Scan for the cell matching the given text and deliver its [X, Y] coordinate at center. 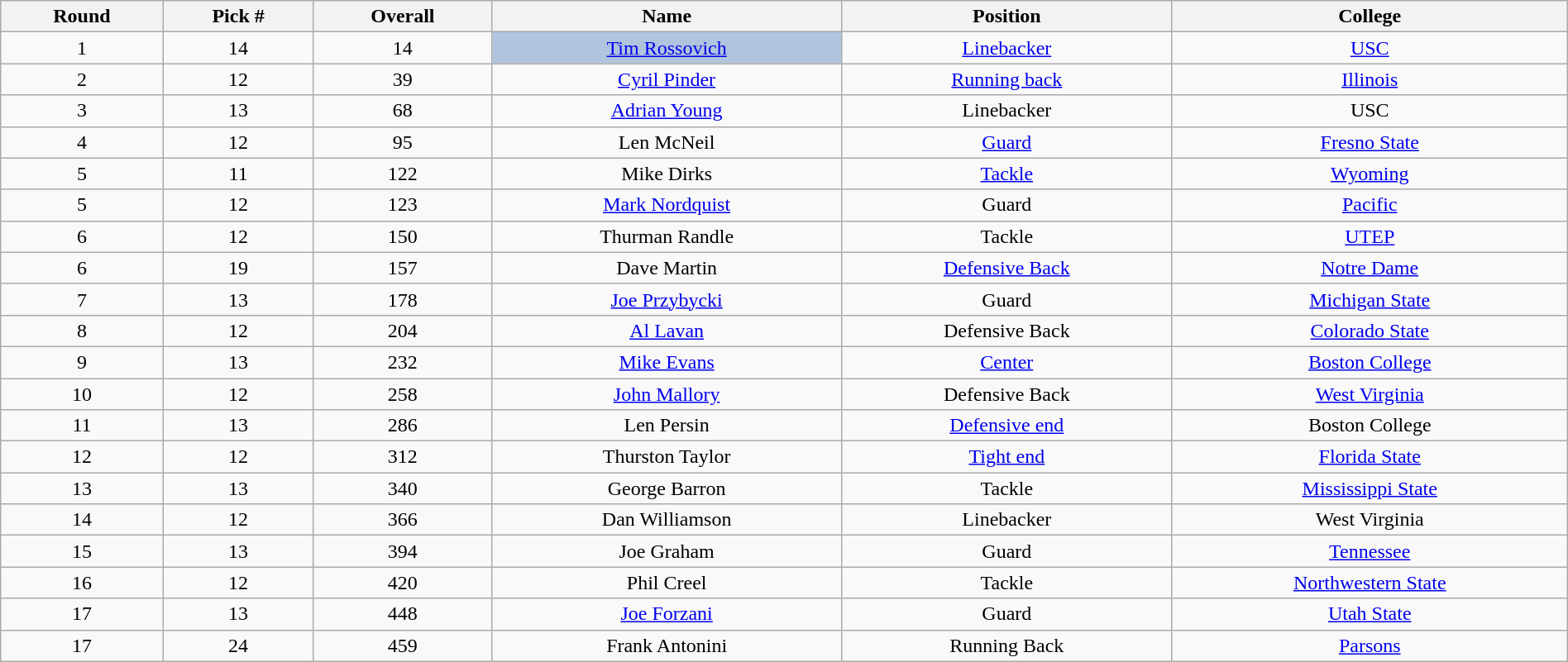
1 [82, 48]
Michigan State [1370, 299]
258 [403, 394]
Mike Evans [667, 362]
68 [403, 111]
19 [238, 268]
Dan Williamson [667, 520]
4 [82, 142]
366 [403, 520]
Illinois [1370, 79]
Position [1006, 17]
24 [238, 645]
Al Lavan [667, 331]
10 [82, 394]
Adrian Young [667, 111]
178 [403, 299]
39 [403, 79]
15 [82, 551]
204 [403, 331]
Colorado State [1370, 331]
Name [667, 17]
95 [403, 142]
8 [82, 331]
Mike Dirks [667, 174]
Pacific [1370, 205]
Mississippi State [1370, 488]
286 [403, 426]
George Barron [667, 488]
Center [1006, 362]
Cyril Pinder [667, 79]
Len McNeil [667, 142]
150 [403, 236]
Florida State [1370, 457]
Tight end [1006, 457]
Notre Dame [1370, 268]
448 [403, 614]
Running Back [1006, 645]
420 [403, 583]
Joe Przybycki [667, 299]
Tennessee [1370, 551]
Running back [1006, 79]
Defensive end [1006, 426]
Wyoming [1370, 174]
Northwestern State [1370, 583]
Utah State [1370, 614]
7 [82, 299]
394 [403, 551]
Len Persin [667, 426]
123 [403, 205]
Phil Creel [667, 583]
9 [82, 362]
UTEP [1370, 236]
Parsons [1370, 645]
16 [82, 583]
2 [82, 79]
Thurman Randle [667, 236]
3 [82, 111]
College [1370, 17]
312 [403, 457]
Dave Martin [667, 268]
Round [82, 17]
122 [403, 174]
Thurston Taylor [667, 457]
459 [403, 645]
Tim Rossovich [667, 48]
Fresno State [1370, 142]
Mark Nordquist [667, 205]
Joe Graham [667, 551]
John Mallory [667, 394]
Joe Forzani [667, 614]
157 [403, 268]
232 [403, 362]
Pick # [238, 17]
Frank Antonini [667, 645]
340 [403, 488]
Overall [403, 17]
